Determine the [x, y] coordinate at the center of the cell enclosing the given text.  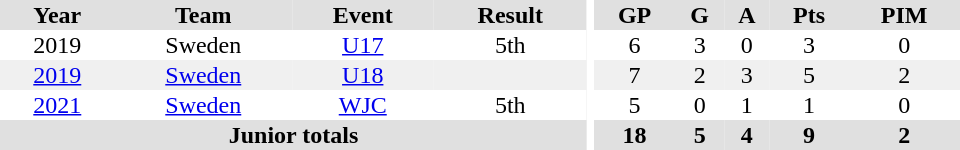
PIM [904, 15]
18 [635, 135]
Result [511, 15]
Team [204, 15]
GP [635, 15]
A [747, 15]
G [700, 15]
Junior totals [294, 135]
2021 [58, 105]
4 [747, 135]
Year [58, 15]
WJC [363, 105]
U17 [363, 45]
9 [810, 135]
Pts [810, 15]
7 [635, 75]
6 [635, 45]
Event [363, 15]
U18 [363, 75]
